Detect which cell encompasses the target text, then output its (x, y) center coordinate. 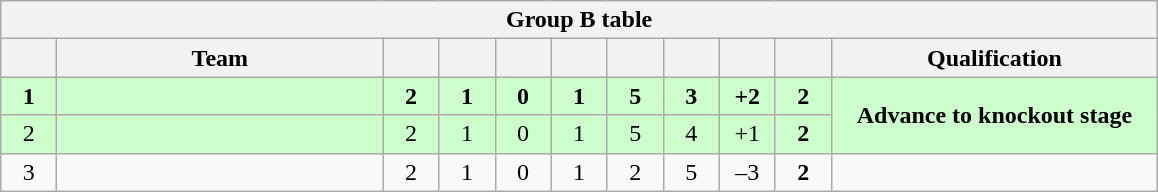
4 (691, 134)
Qualification (994, 58)
+1 (747, 134)
Team (220, 58)
–3 (747, 172)
Advance to knockout stage (994, 115)
Group B table (580, 20)
+2 (747, 96)
